Pinpoint the cell where the given text exists, returning its [X, Y] midpoint coordinate. 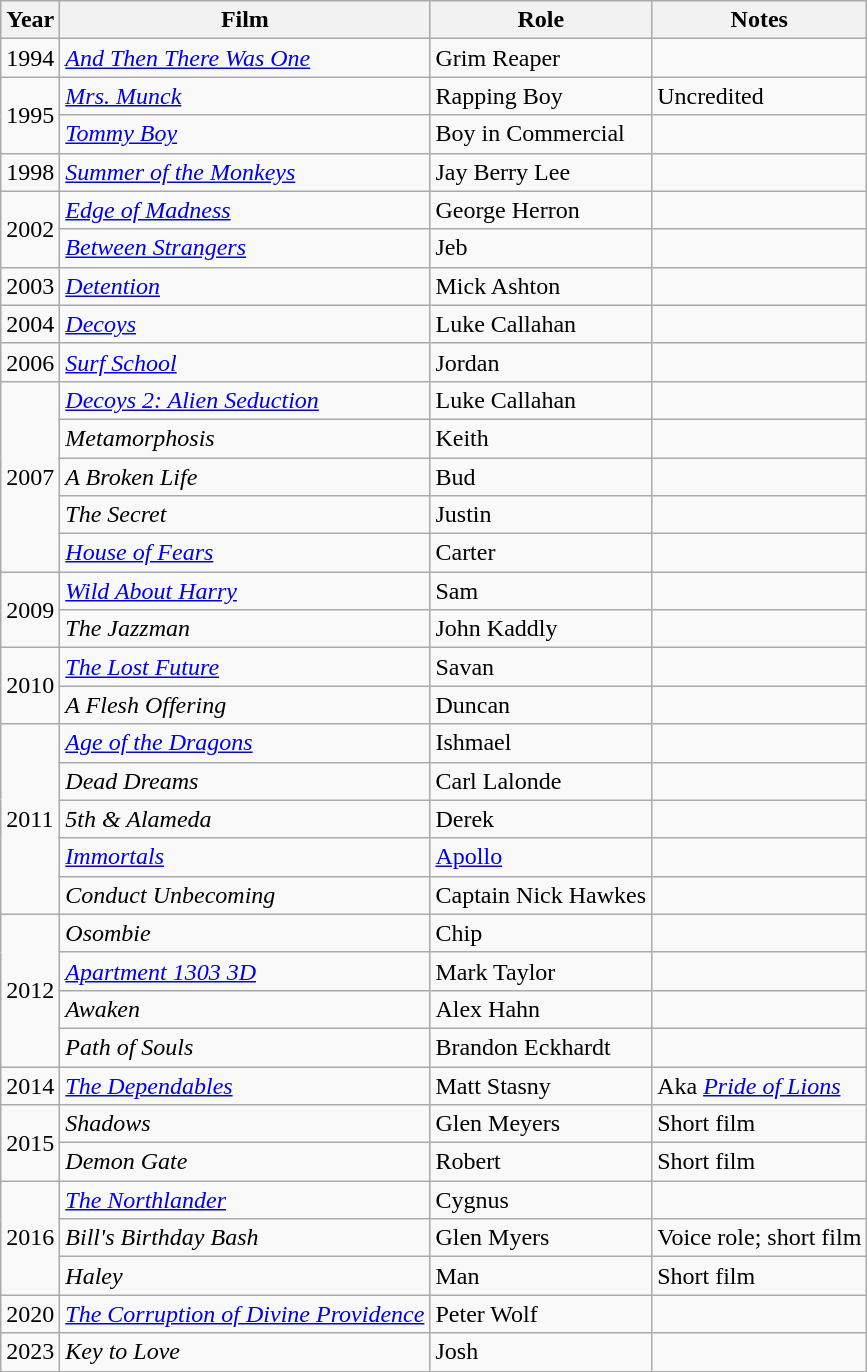
Mrs. Munck [245, 96]
Derek [541, 819]
Awaken [245, 1009]
Jordan [541, 362]
Jay Berry Lee [541, 172]
Captain Nick Hawkes [541, 895]
Demon Gate [245, 1162]
Keith [541, 438]
1998 [30, 172]
2015 [30, 1143]
2020 [30, 1314]
Key to Love [245, 1352]
George Herron [541, 210]
2023 [30, 1352]
Josh [541, 1352]
Savan [541, 667]
Jeb [541, 248]
A Broken Life [245, 477]
2016 [30, 1238]
A Flesh Offering [245, 705]
Conduct Unbecoming [245, 895]
Bud [541, 477]
Aka Pride of Lions [760, 1085]
2007 [30, 476]
Duncan [541, 705]
Decoys 2: Alien Seduction [245, 400]
Matt Stasny [541, 1085]
Surf School [245, 362]
Glen Meyers [541, 1124]
Path of Souls [245, 1047]
2009 [30, 610]
Detention [245, 286]
Brandon Eckhardt [541, 1047]
Mark Taylor [541, 971]
2003 [30, 286]
Uncredited [760, 96]
Osombie [245, 933]
2006 [30, 362]
2004 [30, 324]
Metamorphosis [245, 438]
Age of the Dragons [245, 743]
The Dependables [245, 1085]
Role [541, 20]
The Northlander [245, 1200]
Alex Hahn [541, 1009]
Justin [541, 515]
Dead Dreams [245, 781]
2010 [30, 686]
Wild About Harry [245, 591]
John Kaddly [541, 629]
Apollo [541, 857]
Notes [760, 20]
The Jazzman [245, 629]
Sam [541, 591]
Ishmael [541, 743]
Between Strangers [245, 248]
2012 [30, 990]
Voice role; short film [760, 1238]
Cygnus [541, 1200]
1995 [30, 115]
2014 [30, 1085]
5th & Alameda [245, 819]
Grim Reaper [541, 58]
The Secret [245, 515]
Carl Lalonde [541, 781]
2002 [30, 229]
1994 [30, 58]
2011 [30, 819]
Mick Ashton [541, 286]
Apartment 1303 3D [245, 971]
Tommy Boy [245, 134]
Chip [541, 933]
House of Fears [245, 553]
And Then There Was One [245, 58]
Bill's Birthday Bash [245, 1238]
Edge of Madness [245, 210]
Carter [541, 553]
Film [245, 20]
Boy in Commercial [541, 134]
Decoys [245, 324]
Immortals [245, 857]
Robert [541, 1162]
Rapping Boy [541, 96]
Glen Myers [541, 1238]
Man [541, 1276]
Year [30, 20]
Peter Wolf [541, 1314]
The Lost Future [245, 667]
The Corruption of Divine Providence [245, 1314]
Shadows [245, 1124]
Haley [245, 1276]
Summer of the Monkeys [245, 172]
